Return (X, Y) of the center of cell containing provided text 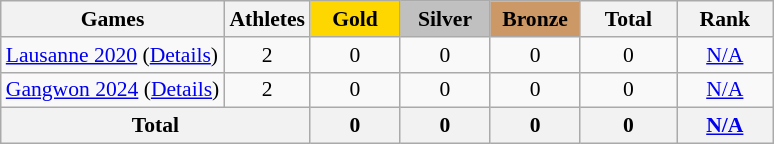
Lausanne 2020 (Details) (113, 55)
Rank (726, 19)
Gangwon 2024 (Details) (113, 90)
Athletes (267, 19)
Games (113, 19)
Bronze (535, 19)
Silver (445, 19)
Gold (355, 19)
